Extract the [X, Y] coordinate from the center of the cell holding the provided text.  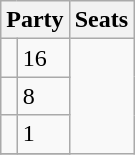
16 [43, 58]
1 [43, 134]
Seats [101, 20]
8 [43, 96]
Party [35, 20]
